Pinpoint the cell where the given text exists, returning its [x, y] midpoint coordinate. 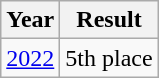
Result [109, 20]
5th place [109, 58]
Year [30, 20]
2022 [30, 58]
